Scan for the cell matching the given text and deliver its [X, Y] coordinate at center. 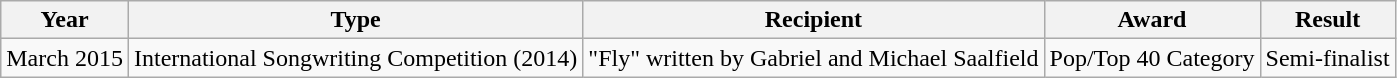
Year [65, 20]
International Songwriting Competition (2014) [355, 58]
Award [1152, 20]
Recipient [814, 20]
"Fly" written by Gabriel and Michael Saalfield [814, 58]
March 2015 [65, 58]
Type [355, 20]
Pop/Top 40 Category [1152, 58]
Result [1328, 20]
Semi-finalist [1328, 58]
